Locate the cell with the specified text and output its (X, Y) center coordinate. 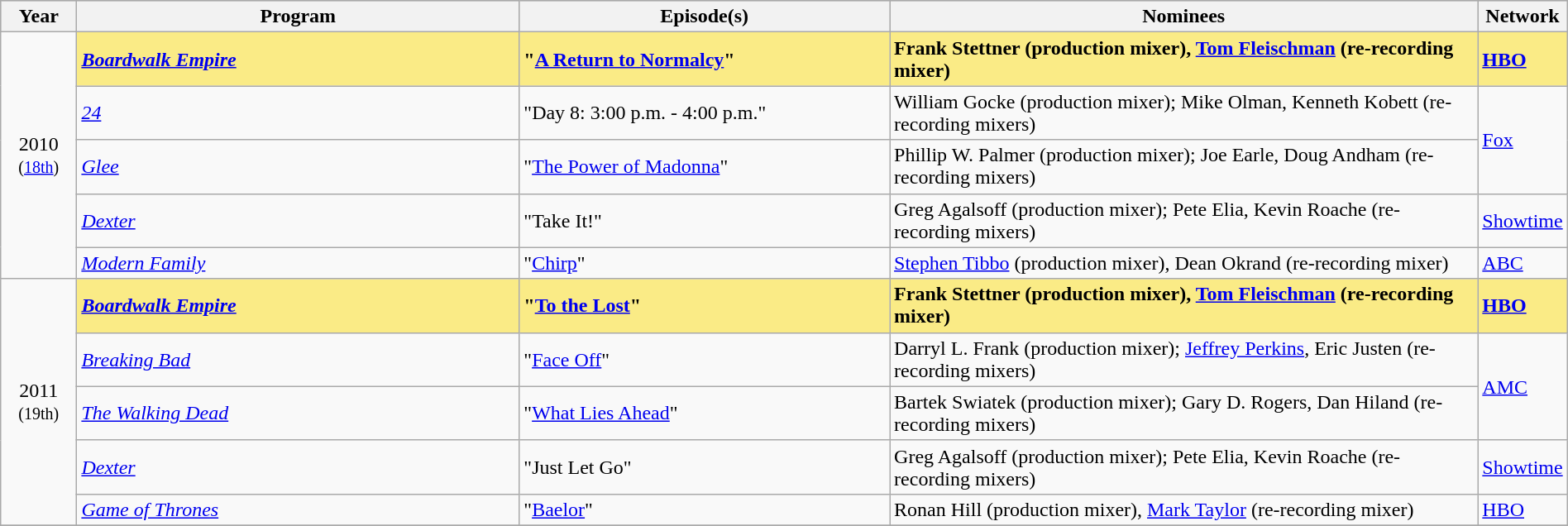
Fox (1523, 140)
AMC (1523, 386)
2010 (18th) (39, 155)
Program (298, 17)
Year (39, 17)
Ronan Hill (production mixer), Mark Taylor (re-recording mixer) (1184, 509)
Network (1523, 17)
Bartek Swiatek (production mixer); Gary D. Rogers, Dan Hiland (re-recording mixers) (1184, 414)
Breaking Bad (298, 359)
William Gocke (production mixer); Mike Olman, Kenneth Kobett (re-recording mixers) (1184, 112)
Stephen Tibbo (production mixer), Dean Okrand (re-recording mixer) (1184, 263)
"A Return to Normalcy" (705, 60)
24 (298, 112)
"Just Let Go" (705, 466)
The Walking Dead (298, 414)
"Baelor" (705, 509)
Nominees (1184, 17)
"To the Lost" (705, 306)
Phillip W. Palmer (production mixer); Joe Earle, Doug Andham (re-recording mixers) (1184, 167)
"Face Off" (705, 359)
Darryl L. Frank (production mixer); Jeffrey Perkins, Eric Justen (re-recording mixers) (1184, 359)
Game of Thrones (298, 509)
Modern Family (298, 263)
"What Lies Ahead" (705, 414)
ABC (1523, 263)
"The Power of Madonna" (705, 167)
Episode(s) (705, 17)
Glee (298, 167)
"Chirp" (705, 263)
2011 (19th) (39, 402)
"Day 8: 3:00 p.m. - 4:00 p.m." (705, 112)
"Take It!" (705, 220)
